Output the [x, y] coordinate of the center of the cell containing the given text.  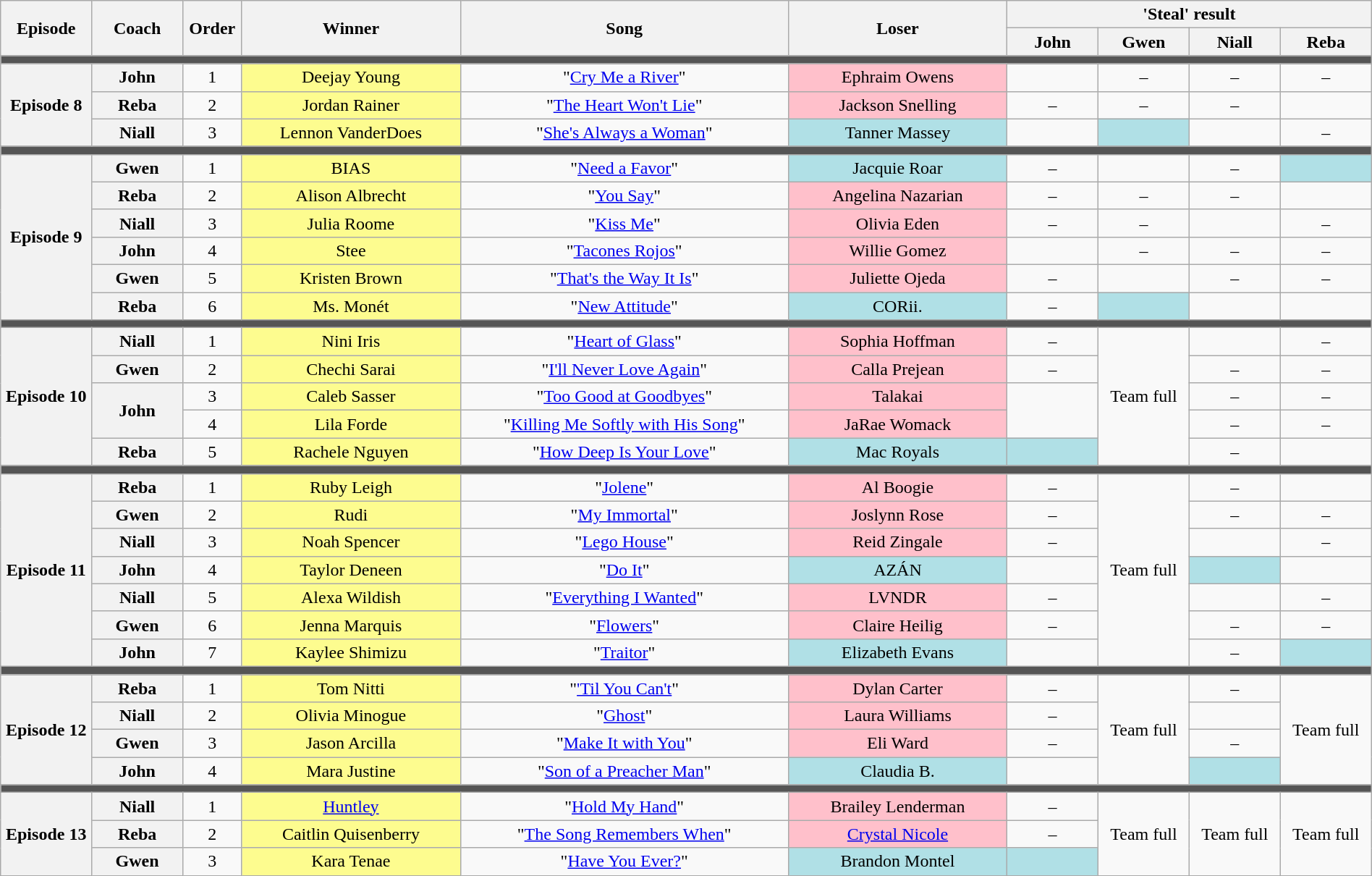
Olivia Eden [897, 223]
'Steal' result [1190, 14]
Episode 12 [46, 730]
Eli Ward [897, 744]
"Traitor" [624, 652]
Lennon VanderDoes [351, 132]
Alexa Wildish [351, 597]
"New Attitude" [624, 306]
"Have You Ever?" [624, 862]
"Son of a Preacher Man" [624, 771]
Alison Albrecht [351, 195]
Brandon Montel [897, 862]
Kaylee Shimizu [351, 652]
Episode 9 [46, 237]
Al Boogie [897, 487]
Tanner Massey [897, 132]
Willie Gomez [897, 250]
Claire Heilig [897, 625]
"Hold My Hand" [624, 806]
"Lego House" [624, 542]
Episode 13 [46, 834]
Winner [351, 28]
Dylan Carter [897, 688]
Mara Justine [351, 771]
Rudi [351, 515]
JaRae Womack [897, 424]
Taylor Deneen [351, 570]
"Make It with You" [624, 744]
Laura Williams [897, 716]
Crystal Nicole [897, 834]
"'Til You Can't" [624, 688]
"Ghost" [624, 716]
"Jolene" [624, 487]
"Killing Me Softly with His Song" [624, 424]
Jordan Rainer [351, 105]
"I'll Never Love Again" [624, 369]
Rachele Nguyen [351, 452]
Brailey Lenderman [897, 806]
Sophia Hoffman [897, 342]
Jenna Marquis [351, 625]
Episode 8 [46, 105]
Episode 11 [46, 570]
Huntley [351, 806]
Mac Royals [897, 452]
Calla Prejean [897, 369]
"She's Always a Woman" [624, 132]
Nini Iris [351, 342]
Juliette Ojeda [897, 278]
Noah Spencer [351, 542]
Olivia Minogue [351, 716]
Kristen Brown [351, 278]
Episode 10 [46, 397]
Jacquie Roar [897, 168]
"My Immortal" [624, 515]
"Do It" [624, 570]
Ms. Monét [351, 306]
Claudia B. [897, 771]
Caleb Sasser [351, 397]
"Everything I Wanted" [624, 597]
"Need a Favor" [624, 168]
Order [213, 28]
"Tacones Rojos" [624, 250]
"Heart of Glass" [624, 342]
Deejay Young [351, 77]
Caitlin Quisenberry [351, 834]
"Flowers" [624, 625]
Song [624, 28]
Elizabeth Evans [897, 652]
"How Deep Is Your Love" [624, 452]
AZÁN [897, 570]
"You Say" [624, 195]
"The Heart Won't Lie" [624, 105]
"That's the Way It Is" [624, 278]
Joslynn Rose [897, 515]
Lila Forde [351, 424]
Jason Arcilla [351, 744]
CORii. [897, 306]
"Cry Me a River" [624, 77]
Stee [351, 250]
BIAS [351, 168]
Tom Nitti [351, 688]
"Kiss Me" [624, 223]
"Too Good at Goodbyes" [624, 397]
Kara Tenae [351, 862]
Episode [46, 28]
Talakai [897, 397]
Coach [137, 28]
LVNDR [897, 597]
Loser [897, 28]
7 [213, 652]
Angelina Nazarian [897, 195]
"The Song Remembers When" [624, 834]
Ruby Leigh [351, 487]
Jackson Snelling [897, 105]
Ephraim Owens [897, 77]
Reid Zingale [897, 542]
Chechi Sarai [351, 369]
Julia Roome [351, 223]
